Pinpoint the cell where the given text exists, returning its [X, Y] midpoint coordinate. 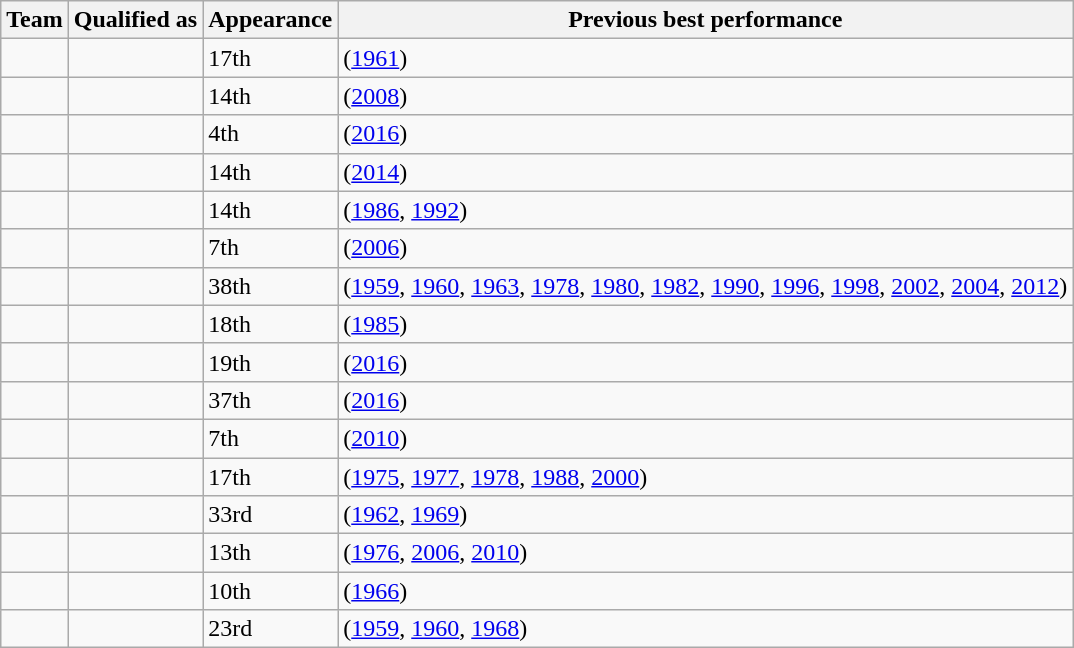
Team [35, 20]
38th [270, 286]
(1959, 1960, 1968) [706, 629]
(2006) [706, 248]
13th [270, 553]
18th [270, 324]
Qualified as [135, 20]
33rd [270, 515]
4th [270, 134]
23rd [270, 629]
(1986, 1992) [706, 210]
(1959, 1960, 1963, 1978, 1980, 1982, 1990, 1996, 1998, 2002, 2004, 2012) [706, 286]
(1966) [706, 591]
(1985) [706, 324]
19th [270, 362]
(2010) [706, 438]
10th [270, 591]
(1976, 2006, 2010) [706, 553]
(1962, 1969) [706, 515]
Appearance [270, 20]
(2014) [706, 172]
Previous best performance [706, 20]
37th [270, 400]
(2008) [706, 96]
(1975, 1977, 1978, 1988, 2000) [706, 477]
(1961) [706, 58]
